Return the (x, y) coordinate for the center point of the cell that contains the specified text.  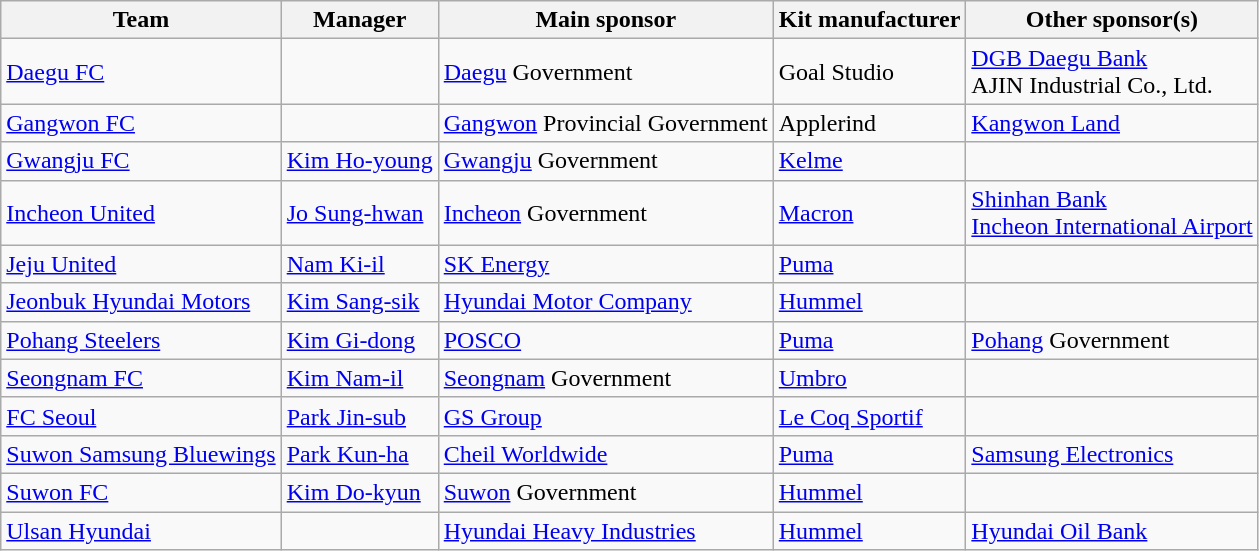
Seongnam Government (606, 378)
Hyundai Oil Bank (1112, 531)
Daegu FC (141, 72)
FC Seoul (141, 416)
Umbro (870, 378)
Samsung Electronics (1112, 454)
Main sponsor (606, 20)
Other sponsor(s) (1112, 20)
Kelme (870, 161)
Suwon Government (606, 492)
Seongnam FC (141, 378)
Incheon United (141, 212)
Applerind (870, 123)
Kim Nam-il (360, 378)
Hyundai Heavy Industries (606, 531)
Daegu Government (606, 72)
Shinhan BankIncheon International Airport (1112, 212)
Gwangju FC (141, 161)
Jeju United (141, 264)
Hyundai Motor Company (606, 302)
Park Kun-ha (360, 454)
Manager (360, 20)
Goal Studio (870, 72)
Kangwon Land (1112, 123)
DGB Daegu BankAJIN Industrial Co., Ltd. (1112, 72)
Le Coq Sportif (870, 416)
Incheon Government (606, 212)
Team (141, 20)
Jo Sung-hwan (360, 212)
Kim Do-kyun (360, 492)
Nam Ki-il (360, 264)
Jeonbuk Hyundai Motors (141, 302)
Pohang Steelers (141, 340)
Gangwon Provincial Government (606, 123)
POSCO (606, 340)
Park Jin-sub (360, 416)
Kit manufacturer (870, 20)
Gangwon FC (141, 123)
Macron (870, 212)
Ulsan Hyundai (141, 531)
Suwon Samsung Bluewings (141, 454)
Gwangju Government (606, 161)
Pohang Government (1112, 340)
GS Group (606, 416)
Kim Sang-sik (360, 302)
Kim Gi-dong (360, 340)
Suwon FC (141, 492)
SK Energy (606, 264)
Cheil Worldwide (606, 454)
Kim Ho-young (360, 161)
